Extract the (x, y) coordinate from the center of the cell holding the provided text.  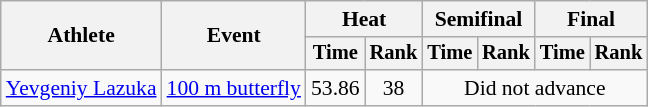
Semifinal (478, 19)
Did not advance (534, 88)
53.86 (336, 88)
Event (234, 36)
Yevgeniy Lazuka (82, 88)
Athlete (82, 36)
Final (591, 19)
Heat (364, 19)
38 (394, 88)
100 m butterfly (234, 88)
